Return the [X, Y] coordinate for the center point of the cell that contains the specified text.  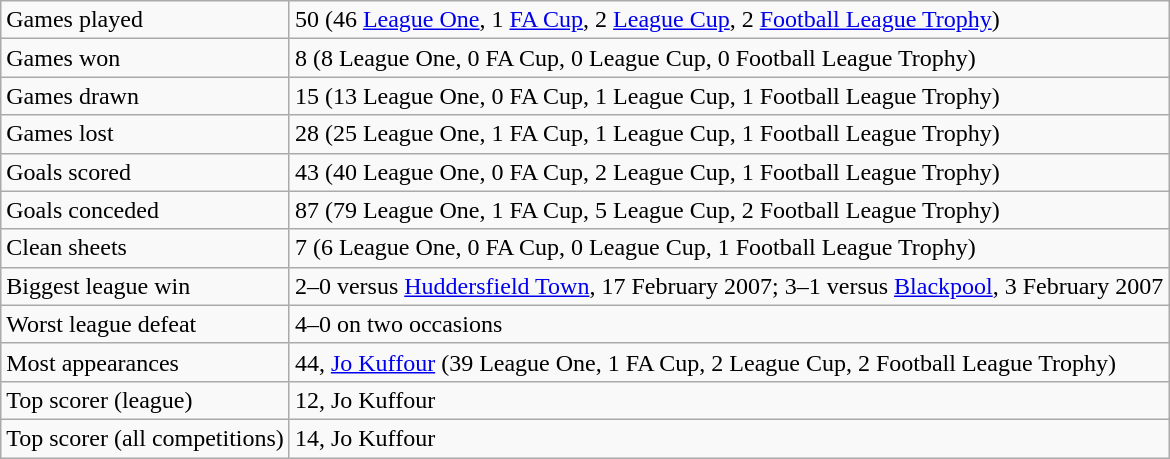
28 (25 League One, 1 FA Cup, 1 League Cup, 1 Football League Trophy) [729, 134]
12, Jo Kuffour [729, 400]
43 (40 League One, 0 FA Cup, 2 League Cup, 1 Football League Trophy) [729, 172]
15 (13 League One, 0 FA Cup, 1 League Cup, 1 Football League Trophy) [729, 96]
Worst league defeat [146, 324]
Goals scored [146, 172]
4–0 on two occasions [729, 324]
7 (6 League One, 0 FA Cup, 0 League Cup, 1 Football League Trophy) [729, 248]
2–0 versus Huddersfield Town, 17 February 2007; 3–1 versus Blackpool, 3 February 2007 [729, 286]
87 (79 League One, 1 FA Cup, 5 League Cup, 2 Football League Trophy) [729, 210]
Games drawn [146, 96]
Top scorer (league) [146, 400]
Games lost [146, 134]
Clean sheets [146, 248]
Goals conceded [146, 210]
14, Jo Kuffour [729, 438]
50 (46 League One, 1 FA Cup, 2 League Cup, 2 Football League Trophy) [729, 20]
8 (8 League One, 0 FA Cup, 0 League Cup, 0 Football League Trophy) [729, 58]
Biggest league win [146, 286]
Most appearances [146, 362]
44, Jo Kuffour (39 League One, 1 FA Cup, 2 League Cup, 2 Football League Trophy) [729, 362]
Top scorer (all competitions) [146, 438]
Games won [146, 58]
Games played [146, 20]
